Return the (X, Y) coordinate for the center point of the cell that contains the specified text.  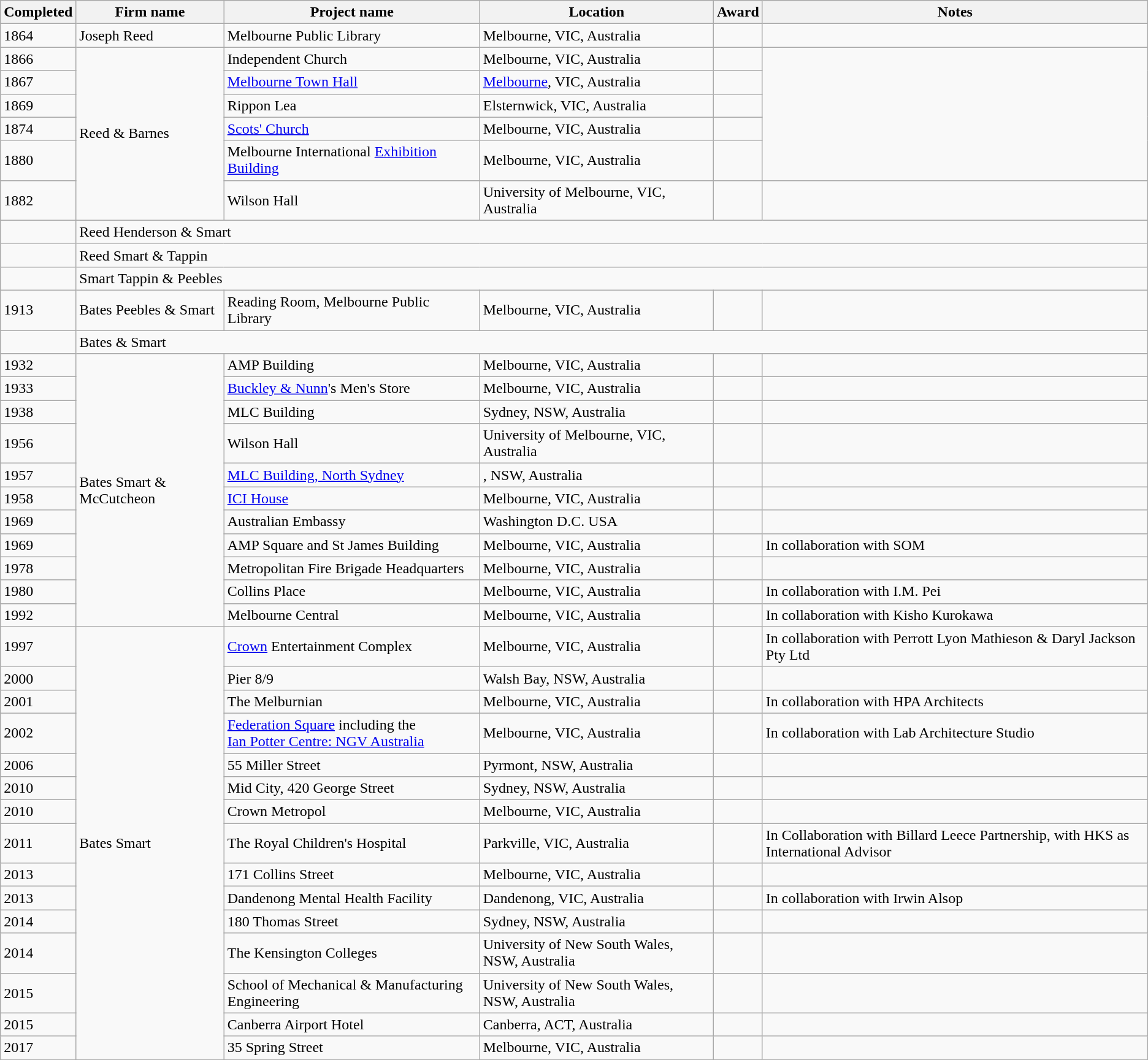
Joseph Reed (150, 36)
The Royal Children's Hospital (352, 844)
Bates Smart (150, 843)
Reed Smart & Tappin (612, 255)
1956 (38, 444)
Mid City, 420 George Street (352, 788)
2006 (38, 764)
Bates Smart & McCutcheon (150, 490)
AMP Building (352, 365)
1880 (38, 161)
1933 (38, 389)
In collaboration with HPA Architects (955, 701)
Australian Embassy (352, 522)
1957 (38, 475)
1938 (38, 412)
1869 (38, 105)
Rippon Lea (352, 105)
Project name (352, 12)
AMP Square and St James Building (352, 545)
Melbourne Town Hall (352, 82)
Scots' Church (352, 129)
Buckley & Nunn's Men's Store (352, 389)
Completed (38, 12)
MLC Building, North Sydney (352, 475)
The Melburnian (352, 701)
1958 (38, 498)
1874 (38, 129)
2002 (38, 733)
2011 (38, 844)
Melbourne Central (352, 615)
Metropolitan Fire Brigade Headquarters (352, 568)
Dandenong Mental Health Facility (352, 898)
1866 (38, 59)
Pyrmont, NSW, Australia (596, 764)
Award (738, 12)
MLC Building (352, 412)
Federation Square including theIan Potter Centre: NGV Australia (352, 733)
2001 (38, 701)
Bates & Smart (612, 341)
1913 (38, 310)
Melbourne International Exhibition Building (352, 161)
Independent Church (352, 59)
In collaboration with Irwin Alsop (955, 898)
In collaboration with I.M. Pei (955, 592)
In collaboration with SOM (955, 545)
Reed & Barnes (150, 134)
35 Spring Street (352, 1048)
The Kensington Colleges (352, 953)
Bates Peebles & Smart (150, 310)
180 Thomas Street (352, 921)
Location (596, 12)
Pier 8/9 (352, 678)
Washington D.C. USA (596, 522)
School of Mechanical & Manufacturing Engineering (352, 993)
1997 (38, 646)
1882 (38, 200)
Collins Place (352, 592)
, NSW, Australia (596, 475)
Reading Room, Melbourne Public Library (352, 310)
Canberra Airport Hotel (352, 1024)
2000 (38, 678)
1978 (38, 568)
In collaboration with Kisho Kurokawa (955, 615)
Reed Henderson & Smart (612, 232)
Walsh Bay, NSW, Australia (596, 678)
Dandenong, VIC, Australia (596, 898)
1932 (38, 365)
1980 (38, 592)
In collaboration with Perrott Lyon Mathieson & Daryl Jackson Pty Ltd (955, 646)
Notes (955, 12)
1867 (38, 82)
Firm name (150, 12)
In Collaboration with Billard Leece Partnership, with HKS as International Advisor (955, 844)
Melbourne Public Library (352, 36)
Crown Entertainment Complex (352, 646)
1864 (38, 36)
Canberra, ACT, Australia (596, 1024)
Elsternwick, VIC, Australia (596, 105)
Parkville, VIC, Australia (596, 844)
171 Collins Street (352, 875)
2017 (38, 1048)
ICI House (352, 498)
1992 (38, 615)
Smart Tappin & Peebles (612, 278)
In collaboration with Lab Architecture Studio (955, 733)
Crown Metropol (352, 812)
55 Miller Street (352, 764)
